Provide the [X, Y] coordinate of the cell's center where the given text is located.  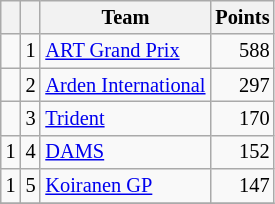
5 [31, 186]
Arden International [125, 85]
Team [125, 17]
Trident [125, 118]
ART Grand Prix [125, 51]
170 [242, 118]
588 [242, 51]
2 [31, 85]
4 [31, 152]
3 [31, 118]
297 [242, 85]
Points [242, 17]
152 [242, 152]
147 [242, 186]
DAMS [125, 152]
Koiranen GP [125, 186]
